Detect which cell encompasses the target text, then output its (X, Y) center coordinate. 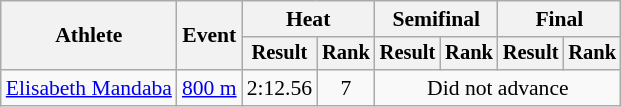
Did not advance (498, 88)
800 m (210, 88)
Semifinal (436, 19)
Final (560, 19)
Event (210, 36)
Elisabeth Mandaba (89, 88)
Athlete (89, 36)
7 (346, 88)
2:12.56 (280, 88)
Heat (308, 19)
